From the cell containing the given text, extract its center point as (x, y) coordinate. 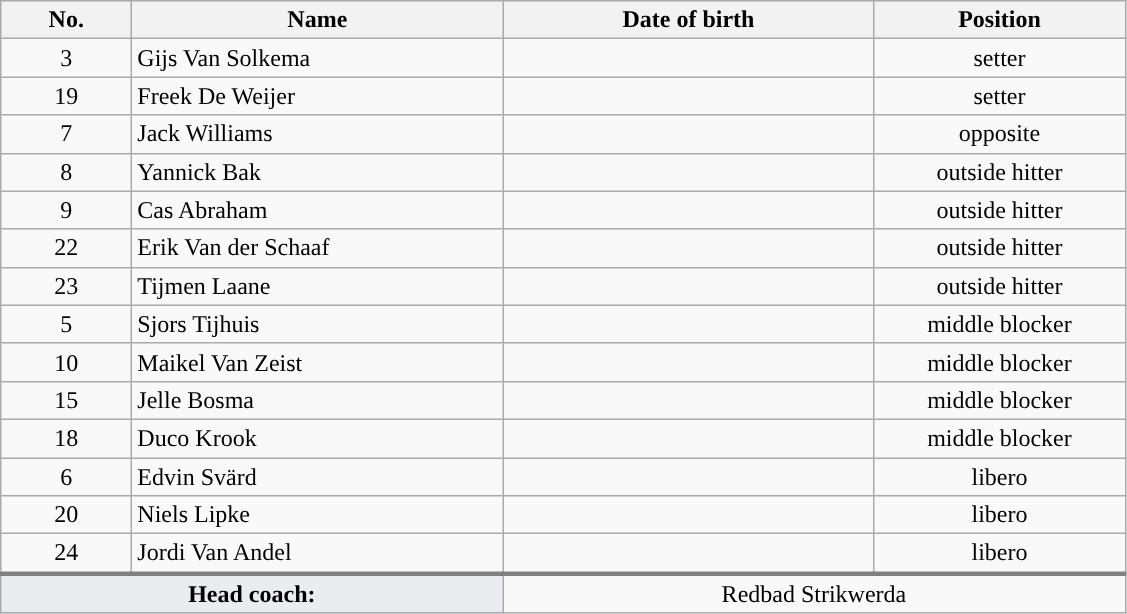
No. (66, 20)
8 (66, 172)
Head coach: (252, 593)
6 (66, 477)
Cas Abraham (318, 210)
22 (66, 248)
Freek De Weijer (318, 96)
Jelle Bosma (318, 400)
Tijmen Laane (318, 286)
9 (66, 210)
Jordi Van Andel (318, 554)
Niels Lipke (318, 515)
10 (66, 362)
Gijs Van Solkema (318, 58)
Yannick Bak (318, 172)
5 (66, 324)
Erik Van der Schaaf (318, 248)
Date of birth (688, 20)
Jack Williams (318, 134)
20 (66, 515)
15 (66, 400)
Redbad Strikwerda (814, 593)
18 (66, 438)
Sjors Tijhuis (318, 324)
Position (1000, 20)
Edvin Svärd (318, 477)
19 (66, 96)
Duco Krook (318, 438)
Maikel Van Zeist (318, 362)
7 (66, 134)
24 (66, 554)
Name (318, 20)
opposite (1000, 134)
23 (66, 286)
3 (66, 58)
